Detect which cell encompasses the target text, then output its (x, y) center coordinate. 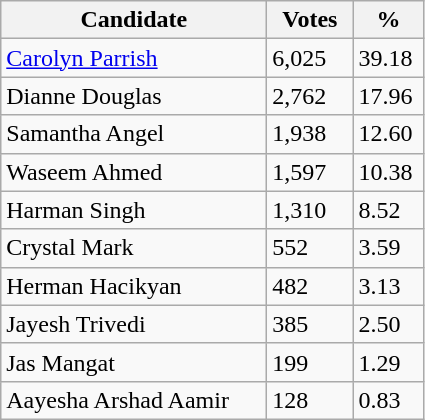
Jayesh Trivedi (134, 324)
6,025 (310, 58)
385 (310, 324)
8.52 (388, 210)
Waseem Ahmed (134, 172)
482 (310, 286)
1,597 (310, 172)
Jas Mangat (134, 362)
10.38 (388, 172)
552 (310, 248)
39.18 (388, 58)
1.29 (388, 362)
Carolyn Parrish (134, 58)
Candidate (134, 20)
3.59 (388, 248)
Harman Singh (134, 210)
199 (310, 362)
2.50 (388, 324)
Aayesha Arshad Aamir (134, 400)
12.60 (388, 134)
Herman Hacikyan (134, 286)
2,762 (310, 96)
17.96 (388, 96)
Dianne Douglas (134, 96)
% (388, 20)
3.13 (388, 286)
0.83 (388, 400)
128 (310, 400)
1,310 (310, 210)
Crystal Mark (134, 248)
1,938 (310, 134)
Samantha Angel (134, 134)
Votes (310, 20)
